Pinpoint the cell where the given text exists, returning its [x, y] midpoint coordinate. 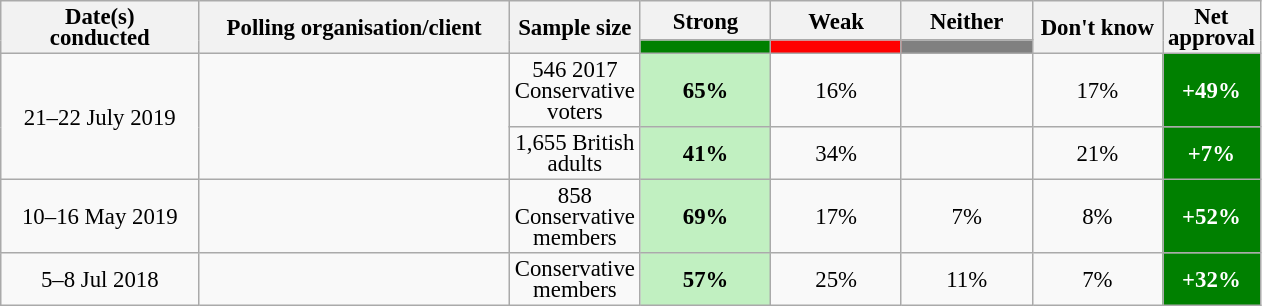
Date(s)conducted [100, 28]
Net approval [1212, 28]
57% [706, 280]
+49% [1212, 91]
8% [1098, 217]
16% [836, 91]
41% [706, 154]
546 2017 Conservative voters [574, 91]
Weak [836, 20]
Polling organisation/client [354, 28]
+7% [1212, 154]
Don't know [1098, 28]
10–16 May 2019 [100, 217]
1,655 British adults [574, 154]
+32% [1212, 280]
Neither [966, 20]
5–8 Jul 2018 [100, 280]
34% [836, 154]
858 Conservative members [574, 217]
25% [836, 280]
Conservative members [574, 280]
69% [706, 217]
21–22 July 2019 [100, 117]
Strong [706, 20]
11% [966, 280]
+52% [1212, 217]
Sample size [574, 28]
65% [706, 91]
21% [1098, 154]
